Provide the [x, y] coordinate of the cell's center where the given text is located.  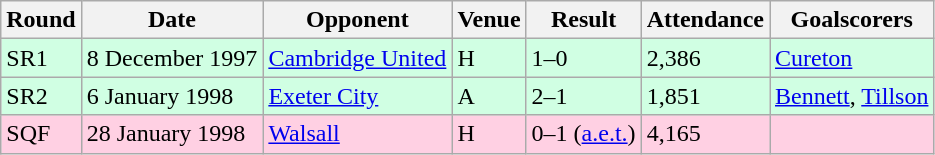
Opponent [358, 20]
Walsall [358, 134]
Attendance [705, 20]
Date [172, 20]
8 December 1997 [172, 58]
4,165 [705, 134]
2,386 [705, 58]
1,851 [705, 96]
Venue [489, 20]
SQF [41, 134]
SR2 [41, 96]
28 January 1998 [172, 134]
Cambridge United [358, 58]
1–0 [584, 58]
Result [584, 20]
A [489, 96]
Bennett, Tillson [852, 96]
0–1 (a.e.t.) [584, 134]
2–1 [584, 96]
SR1 [41, 58]
Round [41, 20]
Exeter City [358, 96]
Cureton [852, 58]
6 January 1998 [172, 96]
Goalscorers [852, 20]
